Find where the given text appears and provide that cell's center as (X, Y) coordinate. 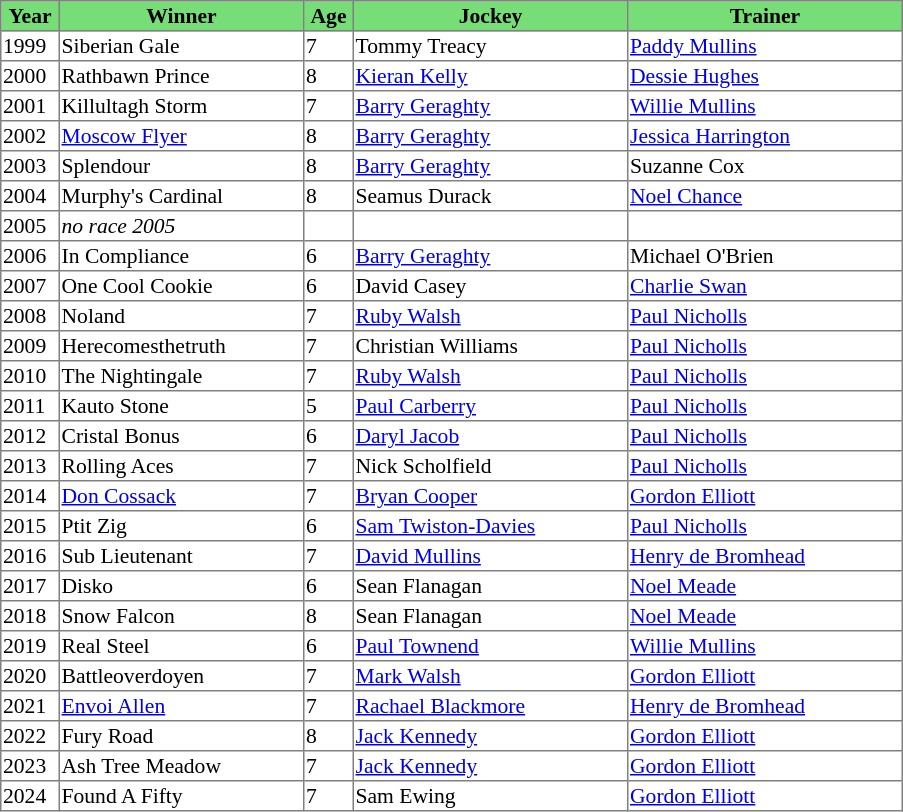
Siberian Gale (181, 46)
In Compliance (181, 256)
Ash Tree Meadow (181, 766)
One Cool Cookie (181, 286)
David Mullins (490, 556)
Year (30, 16)
2005 (30, 226)
2003 (30, 166)
2016 (30, 556)
2011 (30, 406)
no race 2005 (181, 226)
2023 (30, 766)
2009 (30, 346)
Found A Fifty (181, 796)
Mark Walsh (490, 676)
Jessica Harrington (765, 136)
Michael O'Brien (765, 256)
Don Cossack (181, 496)
Envoi Allen (181, 706)
Real Steel (181, 646)
Sub Lieutenant (181, 556)
Noland (181, 316)
Murphy's Cardinal (181, 196)
2004 (30, 196)
Suzanne Cox (765, 166)
Seamus Durack (490, 196)
Battleoverdoyen (181, 676)
2014 (30, 496)
Rachael Blackmore (490, 706)
David Casey (490, 286)
Herecomesthetruth (181, 346)
2006 (30, 256)
2008 (30, 316)
Killultagh Storm (181, 106)
Splendour (181, 166)
2018 (30, 616)
Ptit Zig (181, 526)
Tommy Treacy (490, 46)
2000 (30, 76)
5 (329, 406)
Noel Chance (765, 196)
Fury Road (181, 736)
2024 (30, 796)
Age (329, 16)
Cristal Bonus (181, 436)
2021 (30, 706)
Paul Townend (490, 646)
Christian Williams (490, 346)
Rathbawn Prince (181, 76)
2010 (30, 376)
1999 (30, 46)
Winner (181, 16)
2001 (30, 106)
Charlie Swan (765, 286)
Bryan Cooper (490, 496)
Disko (181, 586)
The Nightingale (181, 376)
Nick Scholfield (490, 466)
2007 (30, 286)
2015 (30, 526)
2012 (30, 436)
Daryl Jacob (490, 436)
Kieran Kelly (490, 76)
Kauto Stone (181, 406)
Trainer (765, 16)
2002 (30, 136)
2022 (30, 736)
Moscow Flyer (181, 136)
2013 (30, 466)
Jockey (490, 16)
Snow Falcon (181, 616)
2019 (30, 646)
Paul Carberry (490, 406)
Sam Ewing (490, 796)
Paddy Mullins (765, 46)
Sam Twiston-Davies (490, 526)
2020 (30, 676)
2017 (30, 586)
Dessie Hughes (765, 76)
Rolling Aces (181, 466)
